For the text-containing cell, return its midpoint in (X, Y) coordinate format. 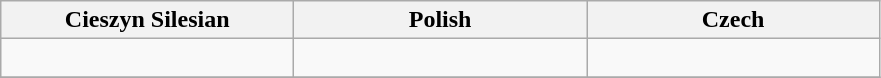
Czech (734, 20)
Cieszyn Silesian (148, 20)
Polish (440, 20)
